Provide the (x, y) coordinate of the cell's center where the given text is located.  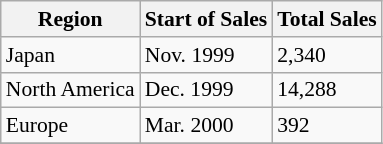
Mar. 2000 (206, 126)
Total Sales (327, 19)
Dec. 1999 (206, 90)
Start of Sales (206, 19)
14,288 (327, 90)
Japan (70, 55)
North America (70, 90)
Europe (70, 126)
Region (70, 19)
392 (327, 126)
2,340 (327, 55)
Nov. 1999 (206, 55)
